Detect which cell encompasses the target text, then output its (X, Y) center coordinate. 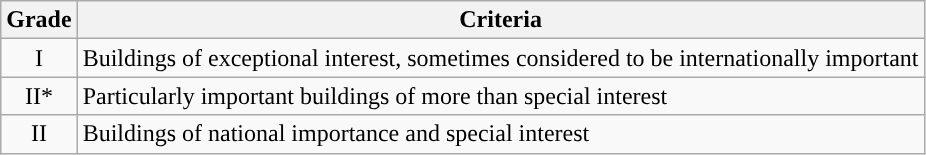
I (39, 58)
II (39, 134)
Buildings of exceptional interest, sometimes considered to be internationally important (500, 58)
Particularly important buildings of more than special interest (500, 96)
Criteria (500, 20)
II* (39, 96)
Grade (39, 20)
Buildings of national importance and special interest (500, 134)
